Return [X, Y] of the center of cell containing provided text 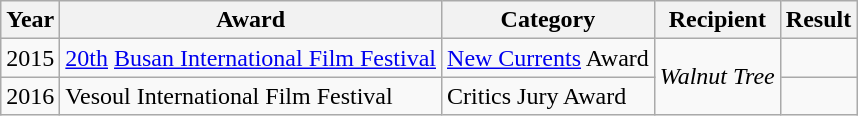
2015 [30, 58]
Award [251, 20]
Result [818, 20]
20th Busan International Film Festival [251, 58]
Vesoul International Film Festival [251, 96]
2016 [30, 96]
New Currents Award [548, 58]
Critics Jury Award [548, 96]
Walnut Tree [717, 77]
Recipient [717, 20]
Year [30, 20]
Category [548, 20]
